Extract the (x, y) coordinate from the center of the cell holding the provided text.  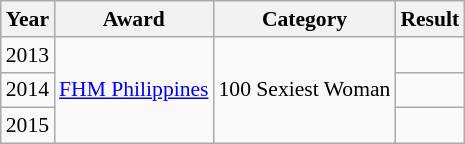
2014 (28, 90)
Result (430, 19)
Category (305, 19)
Award (134, 19)
100 Sexiest Woman (305, 90)
2015 (28, 126)
FHM Philippines (134, 90)
Year (28, 19)
2013 (28, 55)
